Provide the (x, y) coordinate of the cell's center where the given text is located.  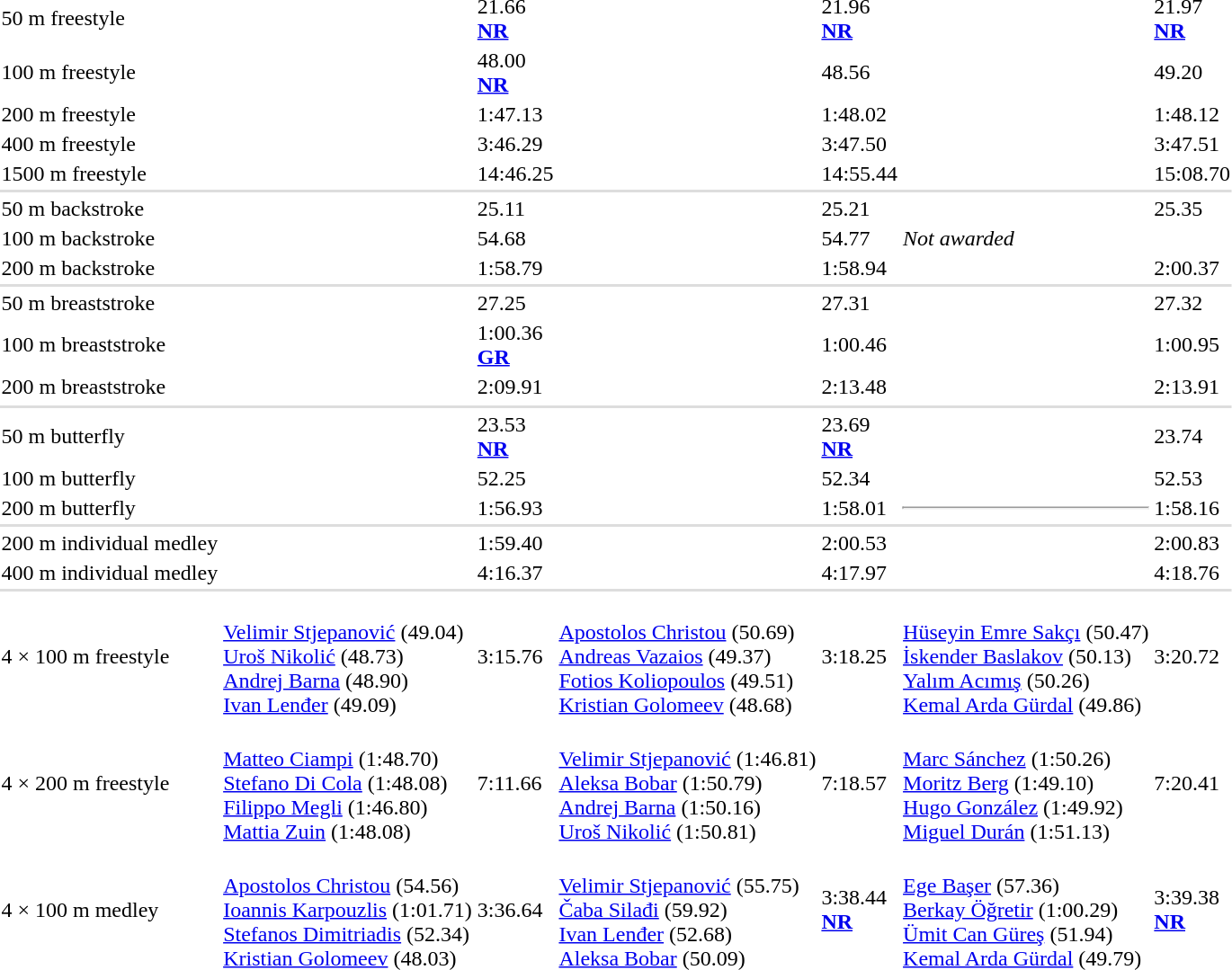
14:46.25 (515, 174)
2:13.48 (860, 387)
1:58.16 (1192, 508)
100 m breaststroke (110, 345)
Not awarded (1067, 238)
1:59.40 (515, 543)
23.74 (1192, 437)
4:16.37 (515, 573)
4:17.97 (860, 573)
25.11 (515, 209)
49.20 (1192, 72)
200 m butterfly (110, 508)
27.31 (860, 303)
48.00NR (515, 72)
3:20.72 (1192, 656)
7:11.66 (515, 783)
52.53 (1192, 478)
7:20.41 (1192, 783)
100 m butterfly (110, 478)
2:09.91 (515, 387)
1500 m freestyle (110, 174)
7:18.57 (860, 783)
200 m freestyle (110, 114)
1:58.01 (860, 508)
1:00.46 (860, 345)
3:47.50 (860, 144)
50 m butterfly (110, 437)
2:13.91 (1192, 387)
4 × 100 m freestyle (110, 656)
14:55.44 (860, 174)
1:48.02 (860, 114)
1:58.94 (860, 268)
Velimir Stjepanović (49.04)Uroš Nikolić (48.73)Andrej Barna (48.90)Ivan Lenđer (49.09) (348, 656)
100 m freestyle (110, 72)
2:00.53 (860, 543)
4:18.76 (1192, 573)
3:18.25 (860, 656)
Apostolos Christou (50.69)Andreas Vazaios (49.37)Fotios Koliopoulos (49.51)Kristian Golomeev (48.68) (687, 656)
Velimir Stjepanović (1:46.81)Aleksa Bobar (1:50.79)Andrej Barna (1:50.16)Uroš Nikolić (1:50.81) (687, 783)
52.34 (860, 478)
Matteo Ciampi (1:48.70)Stefano Di Cola (1:48.08)Filippo Megli (1:46.80)Mattia Zuin (1:48.08) (348, 783)
Marc Sánchez (1:50.26)Moritz Berg (1:49.10)Hugo González (1:49.92)Miguel Durán (1:51.13) (1026, 783)
Hüseyin Emre Sakçı (50.47)İskender Baslakov (50.13)Yalım Acımış (50.26)Kemal Arda Gürdal (49.86) (1026, 656)
200 m individual medley (110, 543)
1:00.95 (1192, 345)
3:15.76 (515, 656)
23.53NR (515, 437)
2:00.37 (1192, 268)
50 m backstroke (110, 209)
400 m individual medley (110, 573)
48.56 (860, 72)
3:46.29 (515, 144)
100 m backstroke (110, 238)
4 × 200 m freestyle (110, 783)
1:48.12 (1192, 114)
54.68 (515, 238)
52.25 (515, 478)
23.69NR (860, 437)
1:47.13 (515, 114)
200 m breaststroke (110, 387)
15:08.70 (1192, 174)
25.21 (860, 209)
27.32 (1192, 303)
200 m backstroke (110, 268)
2:00.83 (1192, 543)
27.25 (515, 303)
50 m breaststroke (110, 303)
25.35 (1192, 209)
1:58.79 (515, 268)
400 m freestyle (110, 144)
1:00.36GR (515, 345)
1:56.93 (515, 508)
3:47.51 (1192, 144)
54.77 (860, 238)
